Find where the given text appears and provide that cell's center as (x, y) coordinate. 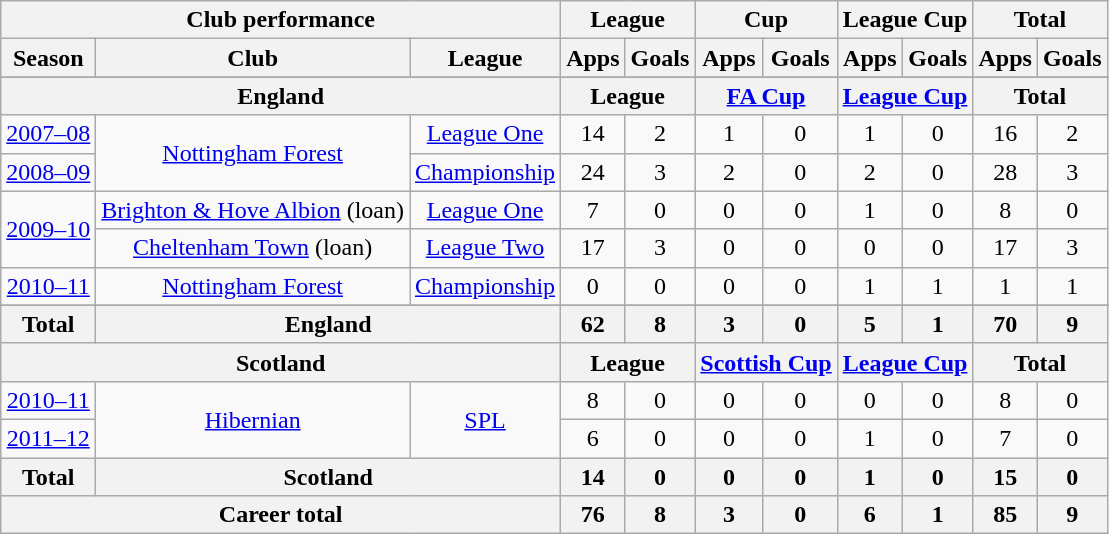
Scottish Cup (766, 362)
FA Cup (766, 96)
70 (1005, 324)
85 (1005, 515)
5 (870, 324)
League Two (486, 248)
62 (593, 324)
28 (1005, 172)
Club performance (281, 20)
2011–12 (48, 438)
Hibernian (253, 419)
24 (593, 172)
Cup (766, 20)
Career total (281, 515)
15 (1005, 477)
76 (593, 515)
Cheltenham Town (loan) (253, 248)
2009–10 (48, 229)
SPL (486, 419)
Brighton & Hove Albion (loan) (253, 210)
2007–08 (48, 134)
2008–09 (48, 172)
Club (253, 58)
16 (1005, 134)
Season (48, 58)
